Return the [x, y] coordinate for the center point of the cell that contains the specified text.  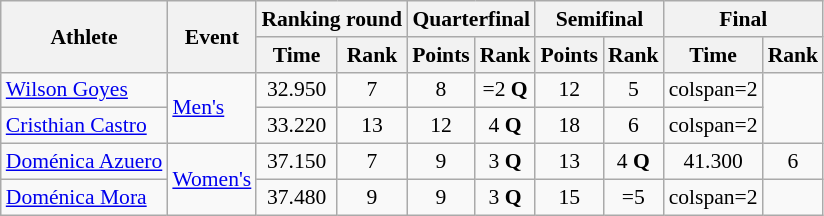
=2 Q [506, 90]
Ranking round [332, 19]
32.950 [296, 90]
Men's [212, 108]
18 [569, 126]
8 [441, 90]
Semifinal [599, 19]
Doménica Mora [84, 197]
Final [744, 19]
=5 [634, 197]
Doménica Azuero [84, 162]
Athlete [84, 36]
Wilson Goyes [84, 90]
5 [634, 90]
Women's [212, 180]
Quarterfinal [471, 19]
Cristhian Castro [84, 126]
41.300 [714, 162]
33.220 [296, 126]
37.150 [296, 162]
Event [212, 36]
15 [569, 197]
37.480 [296, 197]
